Scan for the cell matching the given text and deliver its [x, y] coordinate at center. 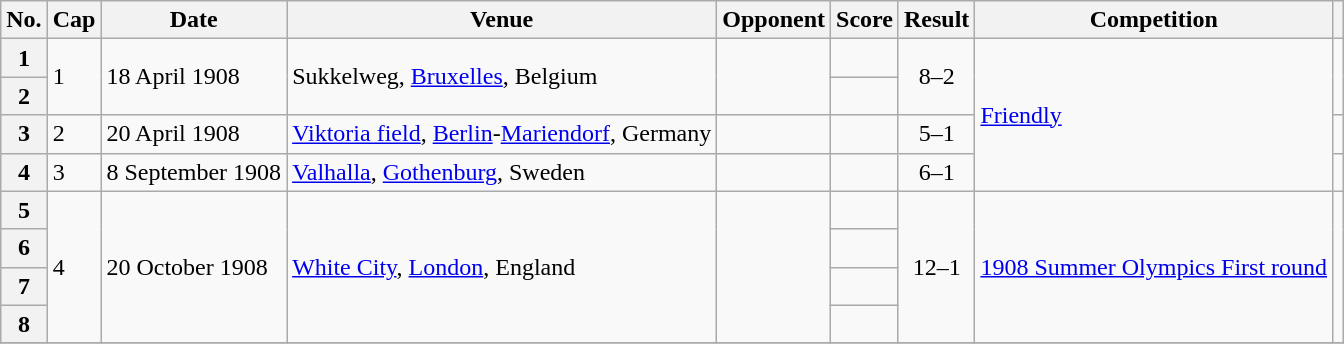
Score [865, 20]
Friendly [1154, 115]
Cap [74, 20]
18 April 1908 [194, 77]
Sukkelweg, Bruxelles, Belgium [502, 77]
8 September 1908 [194, 172]
5–1 [936, 134]
Valhalla, Gothenburg, Sweden [502, 172]
Opponent [774, 20]
6–1 [936, 172]
7 [24, 286]
5 [24, 210]
8–2 [936, 77]
20 April 1908 [194, 134]
Competition [1154, 20]
Venue [502, 20]
20 October 1908 [194, 267]
12–1 [936, 267]
6 [24, 248]
Viktoria field, Berlin-Mariendorf, Germany [502, 134]
1908 Summer Olympics First round [1154, 267]
No. [24, 20]
White City, London, England [502, 267]
8 [24, 324]
Result [936, 20]
Date [194, 20]
